Return the (X, Y) coordinate for the center point of the cell that contains the specified text.  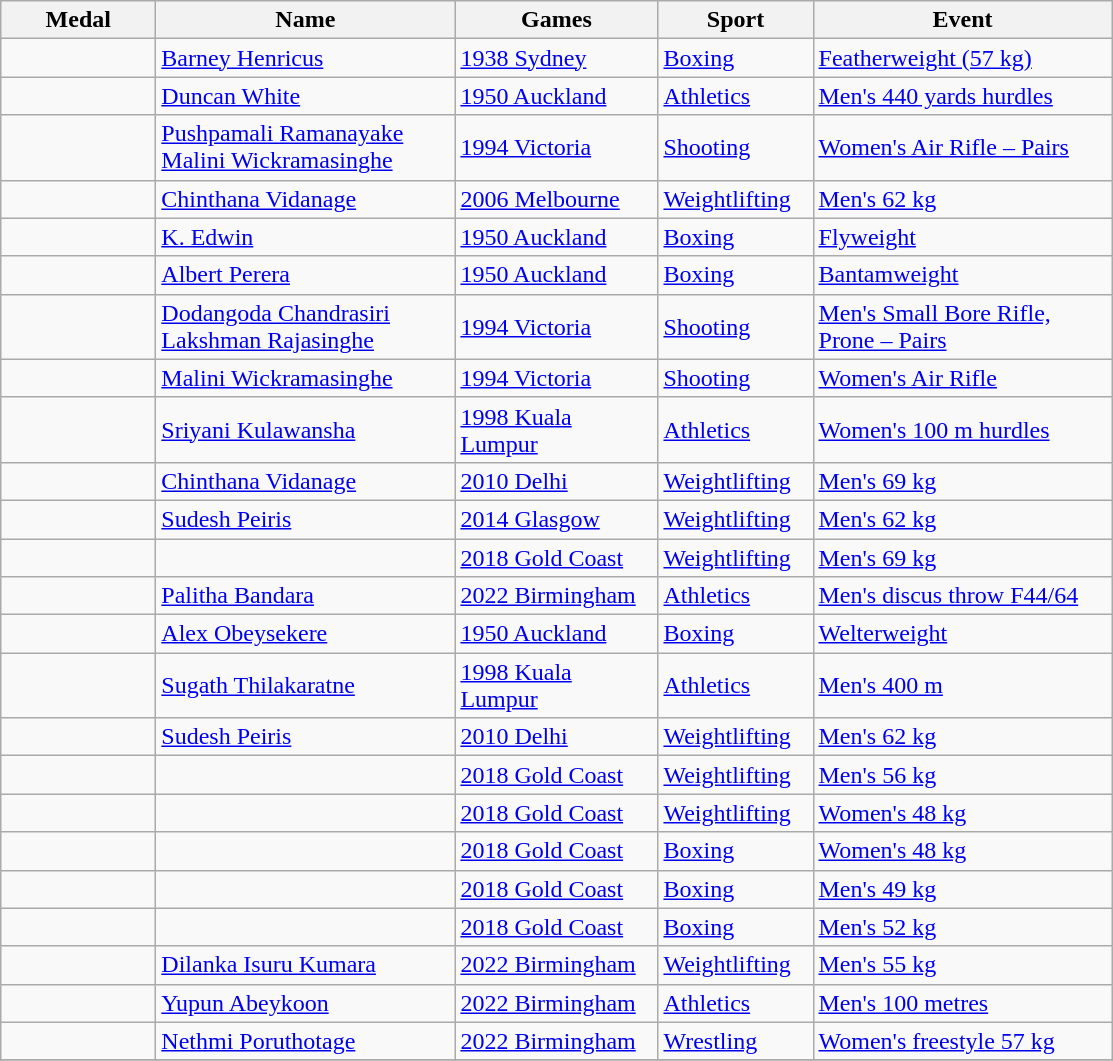
Men's 52 kg (962, 927)
Men's 440 yards hurdles (962, 96)
Pushpamali RamanayakeMalini Wickramasinghe (306, 148)
Women's 100 m hurdles (962, 430)
Men's 55 kg (962, 965)
Bantamweight (962, 275)
Albert Perera (306, 275)
Men's 100 metres (962, 1003)
Event (962, 20)
Women's freestyle 57 kg (962, 1041)
2014 Glasgow (556, 519)
Men's 49 kg (962, 889)
Men's discus throw F44/64 (962, 596)
Name (306, 20)
Men's Small Bore Rifle, Prone – Pairs (962, 326)
Palitha Bandara (306, 596)
Duncan White (306, 96)
Nethmi Poruthotage (306, 1041)
Women's Air Rifle (962, 378)
Welterweight (962, 634)
Men's 56 kg (962, 775)
1938 Sydney (556, 58)
Games (556, 20)
Sriyani Kulawansha (306, 430)
2006 Melbourne (556, 199)
Flyweight (962, 237)
Sugath Thilakaratne (306, 686)
Sport (736, 20)
Malini Wickramasinghe (306, 378)
Dodangoda ChandrasiriLakshman Rajasinghe (306, 326)
Dilanka Isuru Kumara (306, 965)
Medal (78, 20)
Yupun Abeykoon (306, 1003)
K. Edwin (306, 237)
Barney Henricus (306, 58)
Men's 400 m (962, 686)
Alex Obeysekere (306, 634)
Women's Air Rifle – Pairs (962, 148)
Featherweight (57 kg) (962, 58)
Wrestling (736, 1041)
